Extract the (X, Y) coordinate from the center of the cell holding the provided text.  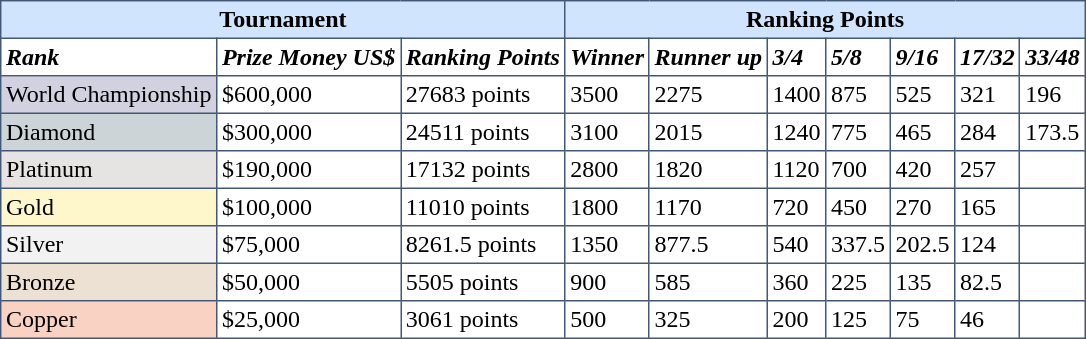
5505 points (482, 282)
325 (708, 320)
1800 (607, 207)
Silver (109, 245)
11010 points (482, 207)
3500 (607, 95)
$300,000 (309, 132)
3100 (607, 132)
27683 points (482, 95)
1820 (708, 170)
2800 (607, 170)
775 (858, 132)
17/32 (988, 57)
Winner (607, 57)
Bronze (109, 282)
1240 (796, 132)
500 (607, 320)
257 (988, 170)
700 (858, 170)
82.5 (988, 282)
1400 (796, 95)
33/48 (1052, 57)
2015 (708, 132)
284 (988, 132)
Tournament (283, 20)
3061 points (482, 320)
540 (796, 245)
$75,000 (309, 245)
17132 points (482, 170)
202.5 (922, 245)
1170 (708, 207)
Runner up (708, 57)
2275 (708, 95)
75 (922, 320)
1120 (796, 170)
225 (858, 282)
Platinum (109, 170)
877.5 (708, 245)
875 (858, 95)
585 (708, 282)
360 (796, 282)
465 (922, 132)
125 (858, 320)
Prize Money US$ (309, 57)
196 (1052, 95)
900 (607, 282)
3/4 (796, 57)
$600,000 (309, 95)
8261.5 points (482, 245)
24511 points (482, 132)
$25,000 (309, 320)
5/8 (858, 57)
420 (922, 170)
135 (922, 282)
270 (922, 207)
124 (988, 245)
$100,000 (309, 207)
173.5 (1052, 132)
$190,000 (309, 170)
Copper (109, 320)
165 (988, 207)
Rank (109, 57)
200 (796, 320)
$50,000 (309, 282)
450 (858, 207)
720 (796, 207)
Diamond (109, 132)
Gold (109, 207)
World Championship (109, 95)
525 (922, 95)
9/16 (922, 57)
321 (988, 95)
46 (988, 320)
337.5 (858, 245)
1350 (607, 245)
